Extract the (X, Y) coordinate from the center of the cell holding the provided text.  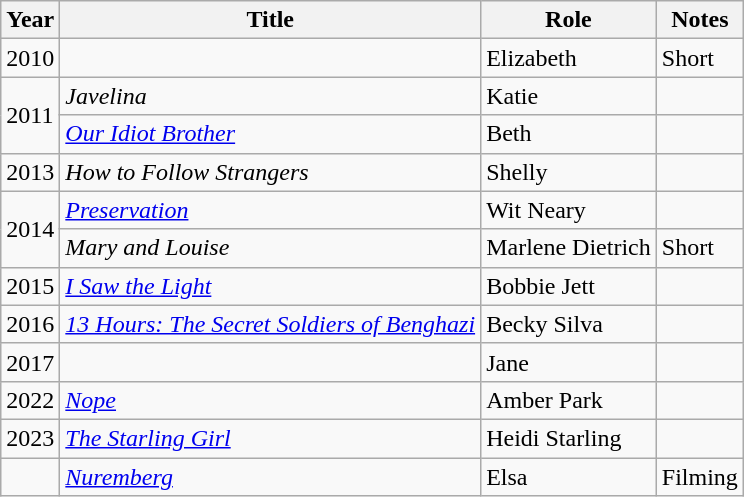
Heidi Starling (569, 438)
Mary and Louise (270, 248)
Nope (270, 400)
Nuremberg (270, 477)
I Saw the Light (270, 286)
Preservation (270, 210)
Our Idiot Brother (270, 134)
Beth (569, 134)
13 Hours: The Secret Soldiers of Benghazi (270, 324)
Filming (700, 477)
2010 (30, 58)
2014 (30, 229)
Title (270, 20)
2011 (30, 115)
Bobbie Jett (569, 286)
The Starling Girl (270, 438)
Becky Silva (569, 324)
Elsa (569, 477)
2023 (30, 438)
Katie (569, 96)
Role (569, 20)
Year (30, 20)
Shelly (569, 172)
2015 (30, 286)
2013 (30, 172)
Notes (700, 20)
Wit Neary (569, 210)
2017 (30, 362)
Elizabeth (569, 58)
Jane (569, 362)
2016 (30, 324)
Javelina (270, 96)
2022 (30, 400)
Marlene Dietrich (569, 248)
Amber Park (569, 400)
How to Follow Strangers (270, 172)
